Scan for the cell matching the given text and deliver its [X, Y] coordinate at center. 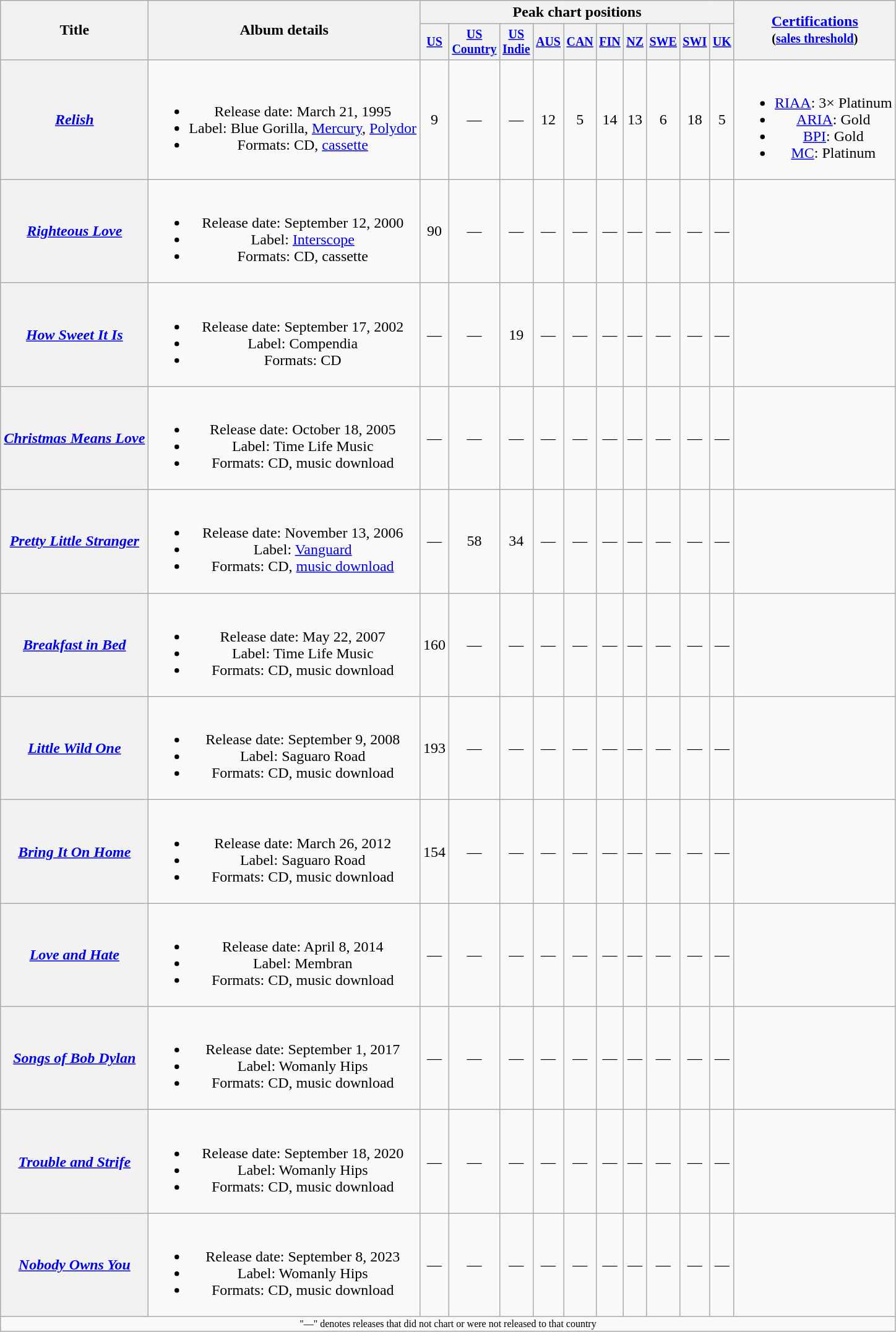
Release date: October 18, 2005Label: Time Life MusicFormats: CD, music download [285, 438]
Release date: September 17, 2002Label: CompendiaFormats: CD [285, 334]
US [434, 42]
UK [722, 42]
13 [635, 119]
NZ [635, 42]
USCountry [475, 42]
193 [434, 749]
90 [434, 231]
FIN [610, 42]
Album details [285, 30]
Relish [74, 119]
Nobody Owns You [74, 1265]
Breakfast in Bed [74, 645]
Songs of Bob Dylan [74, 1058]
Love and Hate [74, 955]
Release date: May 22, 2007Label: Time Life MusicFormats: CD, music download [285, 645]
Christmas Means Love [74, 438]
Release date: September 12, 2000Label: InterscopeFormats: CD, cassette [285, 231]
Release date: September 9, 2008Label: Saguaro RoadFormats: CD, music download [285, 749]
USIndie [516, 42]
Certifications(sales threshold) [814, 30]
SWI [695, 42]
Release date: April 8, 2014Label: MembranFormats: CD, music download [285, 955]
Righteous Love [74, 231]
14 [610, 119]
Release date: March 21, 1995Label: Blue Gorilla, Mercury, PolydorFormats: CD, cassette [285, 119]
9 [434, 119]
154 [434, 851]
160 [434, 645]
Release date: September 1, 2017Label: Womanly HipsFormats: CD, music download [285, 1058]
Title [74, 30]
"—" denotes releases that did not chart or were not released to that country [448, 1324]
58 [475, 542]
SWE [663, 42]
Release date: September 8, 2023Label: Womanly HipsFormats: CD, music download [285, 1265]
Bring It On Home [74, 851]
19 [516, 334]
CAN [580, 42]
How Sweet It Is [74, 334]
RIAA: 3× PlatinumARIA: GoldBPI: GoldMC: Platinum [814, 119]
Peak chart positions [577, 12]
6 [663, 119]
Release date: September 18, 2020Label: Womanly HipsFormats: CD, music download [285, 1162]
AUS [548, 42]
Little Wild One [74, 749]
Release date: November 13, 2006Label: VanguardFormats: CD, music download [285, 542]
Release date: March 26, 2012Label: Saguaro RoadFormats: CD, music download [285, 851]
Pretty Little Stranger [74, 542]
Trouble and Strife [74, 1162]
34 [516, 542]
18 [695, 119]
12 [548, 119]
